Capture the cell that displays the provided text and extract its (X, Y) central coordinate. 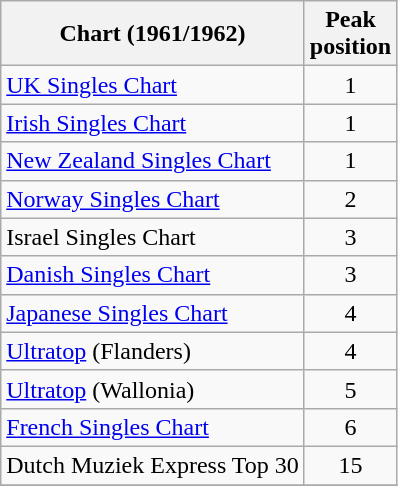
Irish Singles Chart (153, 123)
French Singles Chart (153, 427)
New Zealand Singles Chart (153, 161)
Norway Singles Chart (153, 199)
5 (350, 389)
Dutch Muziek Express Top 30 (153, 465)
Ultratop (Flanders) (153, 351)
UK Singles Chart (153, 85)
2 (350, 199)
6 (350, 427)
Danish Singles Chart (153, 275)
Peakposition (350, 34)
Ultratop (Wallonia) (153, 389)
Japanese Singles Chart (153, 313)
Israel Singles Chart (153, 237)
Chart (1961/1962) (153, 34)
15 (350, 465)
